Search for the cell housing the specified text and yield its [X, Y] center coordinate. 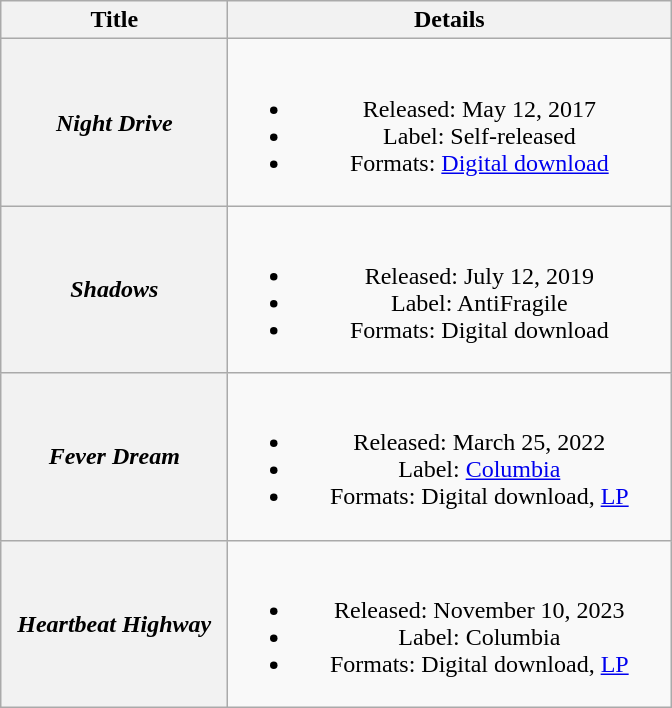
Released: May 12, 2017Label: Self-releasedFormats: Digital download [450, 122]
Details [450, 20]
Shadows [114, 290]
Heartbeat Highway [114, 624]
Released: July 12, 2019Label: AntiFragileFormats: Digital download [450, 290]
Title [114, 20]
Fever Dream [114, 456]
Released: March 25, 2022Label: ColumbiaFormats: Digital download, LP [450, 456]
Night Drive [114, 122]
Released: November 10, 2023Label: ColumbiaFormats: Digital download, LP [450, 624]
